Capture the cell that displays the provided text and extract its (x, y) central coordinate. 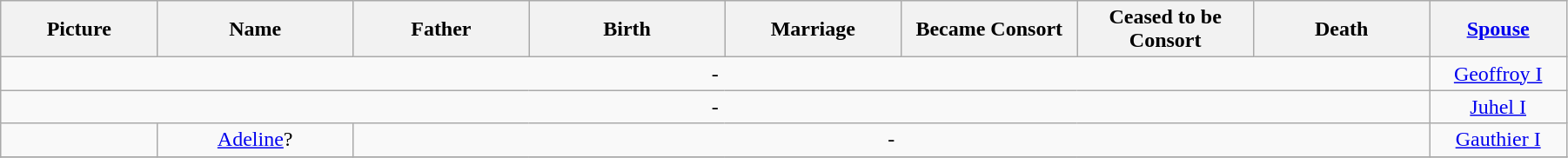
Spouse (1498, 30)
Death (1341, 30)
Ceased to be Consort (1165, 30)
Juhel I (1498, 107)
Adeline? (256, 140)
Birth (627, 30)
Marriage (813, 30)
Name (256, 30)
Picture (79, 30)
Father (441, 30)
Geoffroy I (1498, 74)
Gauthier I (1498, 140)
Became Consort (989, 30)
